Pinpoint the cell where the given text exists, returning its (x, y) midpoint coordinate. 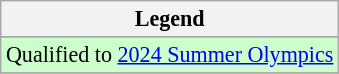
Qualified to 2024 Summer Olympics (170, 54)
Legend (170, 18)
